Determine the [x, y] coordinate at the center of the cell enclosing the given text.  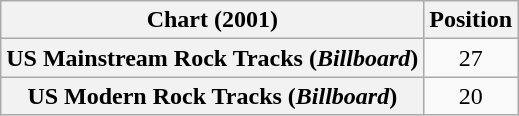
US Modern Rock Tracks (Billboard) [212, 96]
US Mainstream Rock Tracks (Billboard) [212, 58]
Position [471, 20]
20 [471, 96]
Chart (2001) [212, 20]
27 [471, 58]
